Provide the [x, y] coordinate of the cell's center where the given text is located.  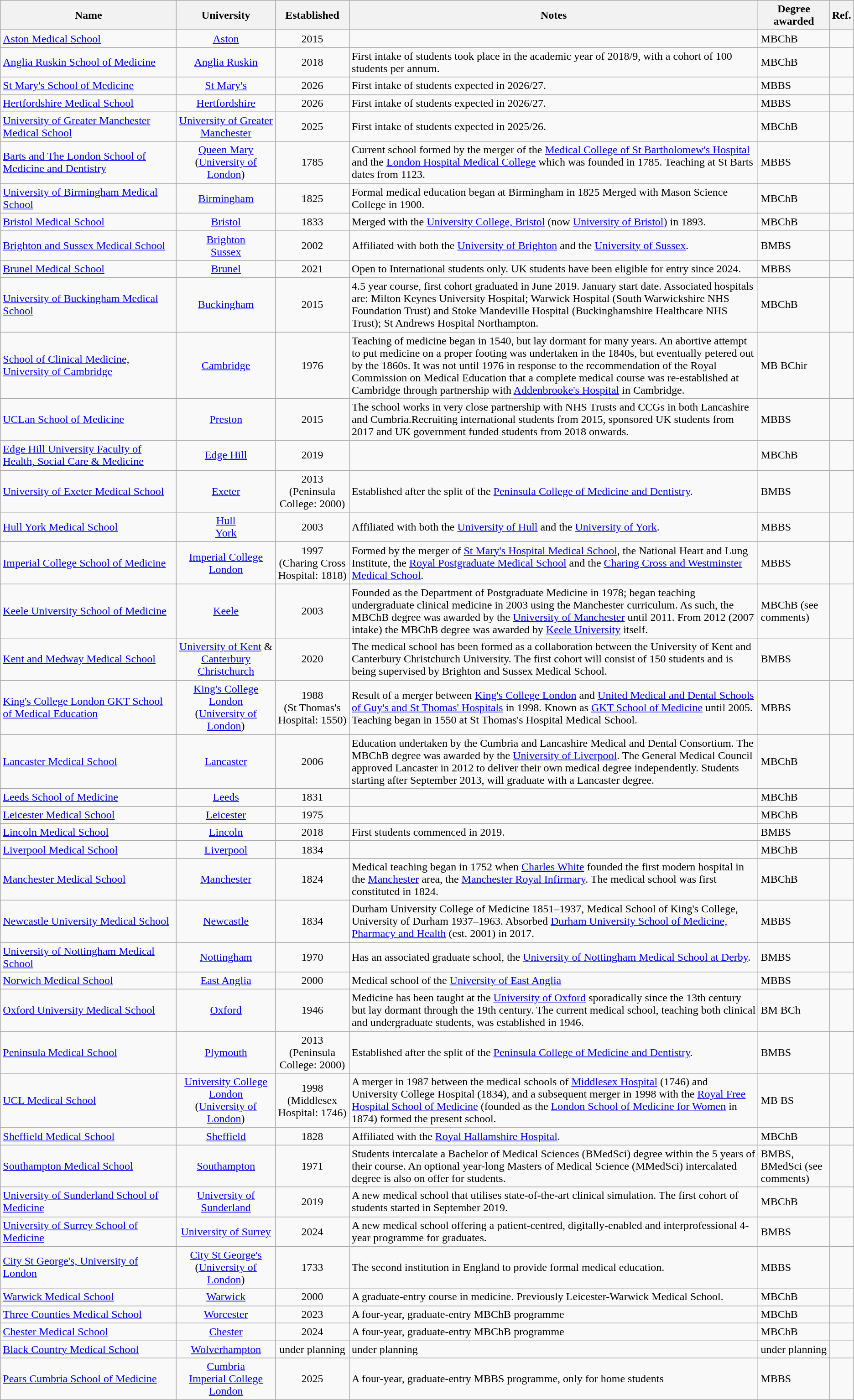
Edge Hill [226, 455]
University of Sunderland [226, 1202]
A new medical school offering a patient-centred, digitally-enabled and interprofessional 4-year programme for graduates. [553, 1232]
Nottingham [226, 957]
Pears Cumbria School of Medicine [89, 1379]
Edge Hill University Faculty of Health, Social Care & Medicine [89, 455]
Warwick Medical School [89, 1297]
Norwich Medical School [89, 981]
Three Counties Medical School [89, 1314]
CumbriaImperial College London [226, 1379]
First students commenced in 2019. [553, 832]
King's College London (University of London) [226, 707]
1785 [312, 162]
BM BCh [794, 1010]
BrightonSussex [226, 245]
University of Greater Manchester Medical School [89, 127]
Hertfordshire [226, 103]
Established [312, 16]
Has an associated graduate school, the University of Nottingham Medical School at Derby. [553, 957]
Leeds School of Medicine [89, 797]
Lancaster Medical School [89, 762]
Peninsula Medical School [89, 1052]
UCL Medical School [89, 1100]
City St George's, University of London [89, 1267]
Lincoln [226, 832]
Notes [553, 16]
Sheffield [226, 1136]
Merged with the University College, Bristol (now University of Bristol) in 1893. [553, 222]
1971 [312, 1166]
University of Birmingham Medical School [89, 198]
Kent and Medway Medical School [89, 659]
Liverpool Medical School [89, 849]
School of Clinical Medicine, University of Cambridge [89, 365]
First intake of students expected in 2025/26. [553, 127]
Newcastle [226, 921]
Imperial College School of Medicine [89, 563]
Black Country Medical School [89, 1349]
Oxford University Medical School [89, 1010]
1824 [312, 879]
2006 [312, 762]
1825 [312, 198]
Bristol Medical School [89, 222]
Aston Medical School [89, 39]
Degree awarded [794, 16]
2020 [312, 659]
Manchester Medical School [89, 879]
University [226, 16]
University of Greater Manchester [226, 127]
Leicester [226, 815]
Keele [226, 611]
University of Nottingham Medical School [89, 957]
East Anglia [226, 981]
2023 [312, 1314]
Imperial College London [226, 563]
1828 [312, 1136]
Plymouth [226, 1052]
Southampton Medical School [89, 1166]
Bristol [226, 222]
MB BChir [794, 365]
A graduate-entry course in medicine. Previously Leicester-Warwick Medical School. [553, 1297]
Hertfordshire Medical School [89, 103]
Affiliated with both the University of Hull and the University of York. [553, 527]
1988(St Thomas's Hospital: 1550) [312, 707]
Exeter [226, 491]
1997(Charing Cross Hospital: 1818) [312, 563]
Leeds [226, 797]
Keele University School of Medicine [89, 611]
King's College London GKT School of Medical Education [89, 707]
MB BS [794, 1100]
1998(Middlesex Hospital: 1746) [312, 1100]
Affiliated with the Royal Hallamshire Hospital. [553, 1136]
1976 [312, 365]
Aston [226, 39]
Cambridge [226, 365]
Name [89, 16]
Lincoln Medical School [89, 832]
St Mary's School of Medicine [89, 86]
Anglia Ruskin School of Medicine [89, 62]
Chester [226, 1332]
Chester Medical School [89, 1332]
Southampton [226, 1166]
Anglia Ruskin [226, 62]
A new medical school that utilises state-of-the-art clinical simulation. The first cohort of students started in September 2019. [553, 1202]
1831 [312, 797]
Lancaster [226, 762]
BMBS, BMedSci (see comments) [794, 1166]
Oxford [226, 1010]
Medical school of the University of East Anglia [553, 981]
Worcester [226, 1314]
University of Surrey School of Medicine [89, 1232]
1833 [312, 222]
Formal medical education began at Birmingham in 1825 Merged with Mason Science College in 1900. [553, 198]
HullYork [226, 527]
Liverpool [226, 849]
Buckingham [226, 305]
First intake of students took place in the academic year of 2018/9, with a cohort of 100 students per annum. [553, 62]
Hull York Medical School [89, 527]
1946 [312, 1010]
University of Exeter Medical School [89, 491]
1733 [312, 1267]
UCLan School of Medicine [89, 420]
Leicester Medical School [89, 815]
Sheffield Medical School [89, 1136]
MBChB (see comments) [794, 611]
Warwick [226, 1297]
University of Buckingham Medical School [89, 305]
1970 [312, 957]
Newcastle University Medical School [89, 921]
2021 [312, 269]
University of Sunderland School of Medicine [89, 1202]
Brunel Medical School [89, 269]
Affiliated with both the University of Brighton and the University of Sussex. [553, 245]
Birmingham [226, 198]
University of Surrey [226, 1232]
City St George's (University of London) [226, 1267]
1975 [312, 815]
Ref. [841, 16]
St Mary's [226, 86]
Brunel [226, 269]
A four-year, graduate-entry MBBS programme, only for home students [553, 1379]
Preston [226, 420]
Barts and The London School of Medicine and Dentistry [89, 162]
The second institution in England to provide formal medical education. [553, 1267]
Open to International students only. UK students have been eligible for entry since 2024. [553, 269]
University College London (University of London) [226, 1100]
Queen Mary (University of London) [226, 162]
Manchester [226, 879]
2002 [312, 245]
Wolverhampton [226, 1349]
Brighton and Sussex Medical School [89, 245]
University of Kent & Canterbury Christchurch [226, 659]
